Find where the given text appears and provide that cell's center as (x, y) coordinate. 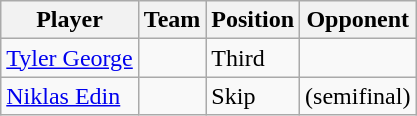
Position (253, 20)
Team (172, 20)
Opponent (358, 20)
Player (70, 20)
Tyler George (70, 58)
(semifinal) (358, 96)
Skip (253, 96)
Third (253, 58)
Niklas Edin (70, 96)
